Return [x, y] of the center of cell containing provided text 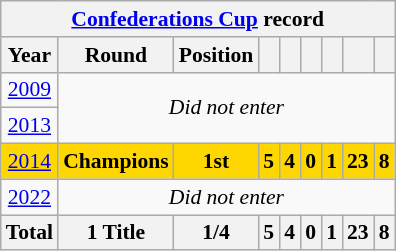
Total [30, 233]
2022 [30, 197]
1/4 [216, 233]
1st [216, 162]
2014 [30, 162]
2013 [30, 126]
Confederations Cup record [198, 19]
2009 [30, 90]
Round [116, 55]
Year [30, 55]
Champions [116, 162]
1 Title [116, 233]
Position [216, 55]
